For the text-containing cell, return its midpoint in (X, Y) coordinate format. 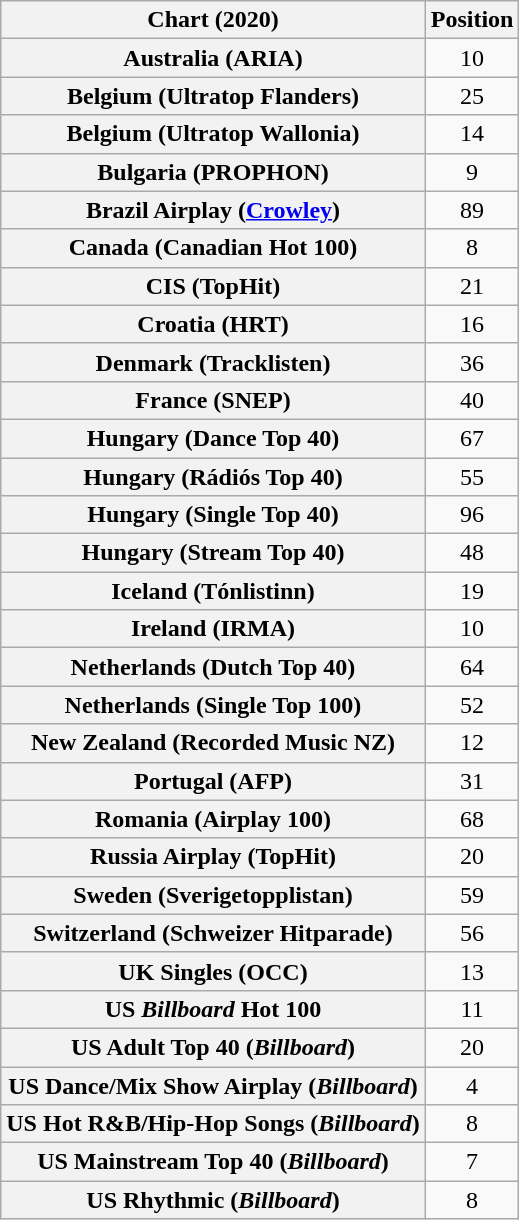
Denmark (Tracklisten) (213, 362)
52 (472, 705)
12 (472, 743)
Croatia (HRT) (213, 324)
Ireland (IRMA) (213, 629)
Belgium (Ultratop Flanders) (213, 96)
Belgium (Ultratop Wallonia) (213, 134)
64 (472, 667)
7 (472, 1162)
9 (472, 172)
Romania (Airplay 100) (213, 819)
Hungary (Rádiós Top 40) (213, 477)
Netherlands (Single Top 100) (213, 705)
Canada (Canadian Hot 100) (213, 248)
Sweden (Sverigetopplistan) (213, 895)
48 (472, 553)
France (SNEP) (213, 400)
4 (472, 1085)
11 (472, 1009)
Australia (ARIA) (213, 58)
Hungary (Stream Top 40) (213, 553)
US Adult Top 40 (Billboard) (213, 1047)
Russia Airplay (TopHit) (213, 857)
19 (472, 591)
40 (472, 400)
US Billboard Hot 100 (213, 1009)
Iceland (Tónlistinn) (213, 591)
Switzerland (Schweizer Hitparade) (213, 933)
Position (472, 20)
US Rhythmic (Billboard) (213, 1200)
Brazil Airplay (Crowley) (213, 210)
36 (472, 362)
Bulgaria (PROPHON) (213, 172)
Netherlands (Dutch Top 40) (213, 667)
55 (472, 477)
21 (472, 286)
US Hot R&B/Hip-Hop Songs (Billboard) (213, 1124)
56 (472, 933)
31 (472, 781)
68 (472, 819)
96 (472, 515)
CIS (TopHit) (213, 286)
59 (472, 895)
Hungary (Single Top 40) (213, 515)
89 (472, 210)
16 (472, 324)
25 (472, 96)
Chart (2020) (213, 20)
US Dance/Mix Show Airplay (Billboard) (213, 1085)
US Mainstream Top 40 (Billboard) (213, 1162)
13 (472, 971)
UK Singles (OCC) (213, 971)
New Zealand (Recorded Music NZ) (213, 743)
Portugal (AFP) (213, 781)
67 (472, 438)
Hungary (Dance Top 40) (213, 438)
14 (472, 134)
